Detect which cell encompasses the target text, then output its (x, y) center coordinate. 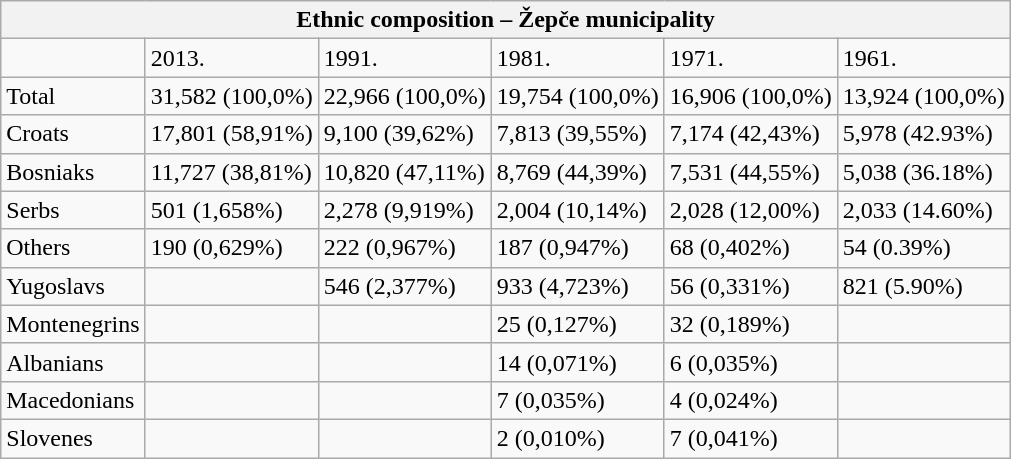
5,978 (42.93%) (924, 134)
1971. (750, 58)
8,769 (44,39%) (578, 172)
11,727 (38,81%) (232, 172)
1981. (578, 58)
Bosniaks (73, 172)
54 (0.39%) (924, 248)
7 (0,035%) (578, 400)
Montenegrins (73, 324)
6 (0,035%) (750, 362)
2,028 (12,00%) (750, 210)
2,033 (14.60%) (924, 210)
546 (2,377%) (404, 286)
68 (0,402%) (750, 248)
501 (1,658%) (232, 210)
17,801 (58,91%) (232, 134)
19,754 (100,0%) (578, 96)
13,924 (100,0%) (924, 96)
16,906 (100,0%) (750, 96)
Yugoslavs (73, 286)
2,004 (10,14%) (578, 210)
4 (0,024%) (750, 400)
Others (73, 248)
190 (0,629%) (232, 248)
7,531 (44,55%) (750, 172)
2 (0,010%) (578, 438)
Croats (73, 134)
14 (0,071%) (578, 362)
Serbs (73, 210)
Albanians (73, 362)
2,278 (9,919%) (404, 210)
1961. (924, 58)
32 (0,189%) (750, 324)
9,100 (39,62%) (404, 134)
5,038 (36.18%) (924, 172)
933 (4,723%) (578, 286)
31,582 (100,0%) (232, 96)
25 (0,127%) (578, 324)
22,966 (100,0%) (404, 96)
10,820 (47,11%) (404, 172)
Macedonians (73, 400)
Total (73, 96)
1991. (404, 58)
187 (0,947%) (578, 248)
56 (0,331%) (750, 286)
821 (5.90%) (924, 286)
222 (0,967%) (404, 248)
Slovenes (73, 438)
Ethnic composition – Žepče municipality (506, 20)
7,174 (42,43%) (750, 134)
7 (0,041%) (750, 438)
7,813 (39,55%) (578, 134)
2013. (232, 58)
